Return [X, Y] of the center of cell containing provided text 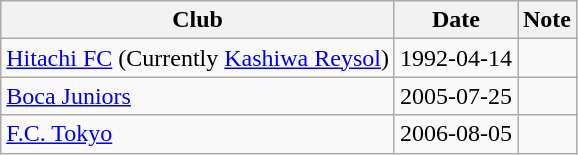
2005-07-25 [456, 96]
Boca Juniors [198, 96]
Hitachi FC (Currently Kashiwa Reysol) [198, 58]
Note [548, 20]
F.C. Tokyo [198, 134]
Club [198, 20]
Date [456, 20]
1992-04-14 [456, 58]
2006-08-05 [456, 134]
